From the cell containing the given text, extract its center point as (X, Y) coordinate. 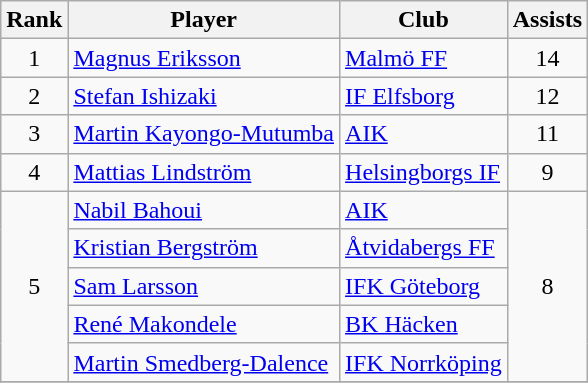
Martin Smedberg-Dalence (204, 362)
IF Elfsborg (424, 96)
3 (34, 134)
BK Häcken (424, 324)
Kristian Bergström (204, 248)
Åtvidabergs FF (424, 248)
5 (34, 286)
Sam Larsson (204, 286)
8 (547, 286)
2 (34, 96)
René Makondele (204, 324)
Martin Kayongo-Mutumba (204, 134)
4 (34, 172)
Mattias Lindström (204, 172)
IFK Göteborg (424, 286)
1 (34, 58)
Helsingborgs IF (424, 172)
9 (547, 172)
12 (547, 96)
Magnus Eriksson (204, 58)
Malmö FF (424, 58)
Club (424, 20)
Nabil Bahoui (204, 210)
11 (547, 134)
Assists (547, 20)
14 (547, 58)
Player (204, 20)
Rank (34, 20)
IFK Norrköping (424, 362)
Stefan Ishizaki (204, 96)
